Identify which cell holds the provided text, then report its [x, y] central coordinate. 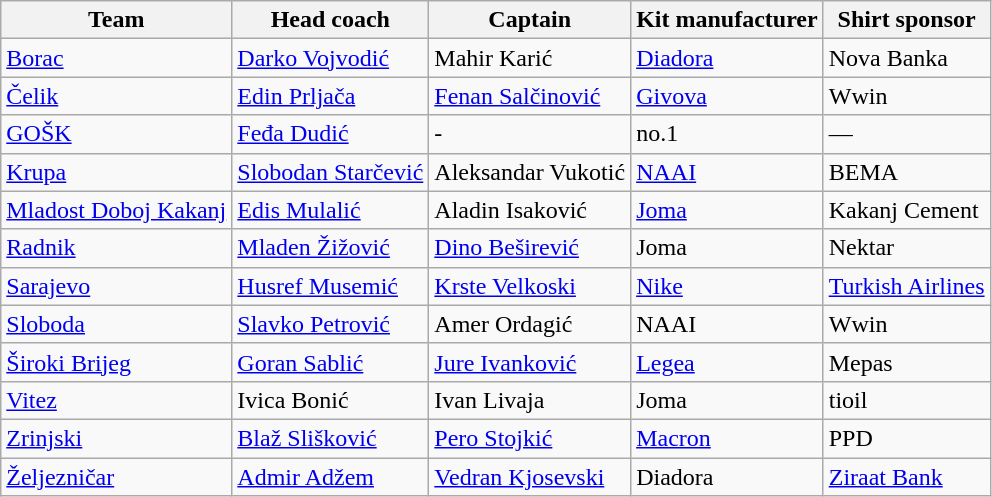
Admir Adžem [330, 477]
Fenan Salčinović [530, 96]
Mahir Karić [530, 58]
Krste Velkoski [530, 286]
Sarajevo [116, 286]
Nektar [906, 248]
Captain [530, 20]
Edin Prljača [330, 96]
Kit manufacturer [728, 20]
tioil [906, 400]
Shirt sponsor [906, 20]
Borac [116, 58]
- [530, 134]
Mladost Doboj Kakanj [116, 210]
PPD [906, 438]
Goran Sablić [330, 362]
Givova [728, 96]
Vitez [116, 400]
Jure Ivanković [530, 362]
Blaž Slišković [330, 438]
Legea [728, 362]
Turkish Airlines [906, 286]
Feđa Dudić [330, 134]
Pero Stojkić [530, 438]
Aladin Isaković [530, 210]
Ziraat Bank [906, 477]
Nova Banka [906, 58]
Vedran Kjosevski [530, 477]
Amer Ordagić [530, 324]
Ivica Bonić [330, 400]
BEMA [906, 172]
Krupa [116, 172]
Zrinjski [116, 438]
Ivan Livaja [530, 400]
Darko Vojvodić [330, 58]
Sloboda [116, 324]
GOŠK [116, 134]
Mepas [906, 362]
Dino Beširević [530, 248]
no.1 [728, 134]
Čelik [116, 96]
— [906, 134]
Husref Musemić [330, 286]
Aleksandar Vukotić [530, 172]
Edis Mulalić [330, 210]
Head coach [330, 20]
Team [116, 20]
Kakanj Cement [906, 210]
Radnik [116, 248]
Macron [728, 438]
Nike [728, 286]
Slobodan Starčević [330, 172]
Željezničar [116, 477]
Slavko Petrović [330, 324]
Mladen Žižović [330, 248]
Široki Brijeg [116, 362]
